From the cell containing the given text, extract its center point as (x, y) coordinate. 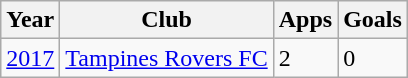
Year (30, 20)
Goals (373, 20)
2 (305, 58)
Club (166, 20)
Tampines Rovers FC (166, 58)
2017 (30, 58)
0 (373, 58)
Apps (305, 20)
